Return the (x, y) coordinate for the center point of the cell that contains the specified text.  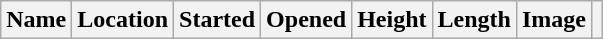
Height (392, 20)
Opened (306, 20)
Length (474, 20)
Image (554, 20)
Started (218, 20)
Location (123, 20)
Name (36, 20)
